Detect which cell encompasses the target text, then output its (x, y) center coordinate. 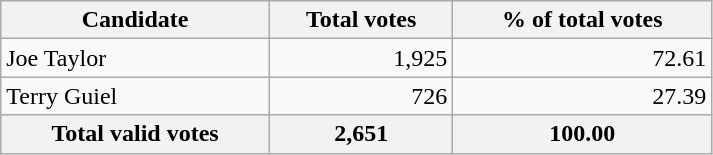
726 (360, 96)
Terry Guiel (136, 96)
27.39 (582, 96)
% of total votes (582, 20)
100.00 (582, 134)
2,651 (360, 134)
Total votes (360, 20)
Candidate (136, 20)
Total valid votes (136, 134)
72.61 (582, 58)
Joe Taylor (136, 58)
1,925 (360, 58)
